Locate the cell with the specified text and output its [x, y] center coordinate. 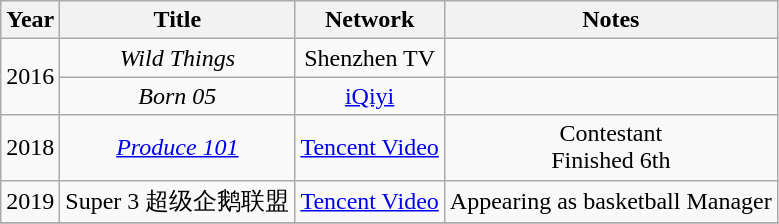
Contestant Finished 6th [610, 148]
Wild Things [178, 58]
Title [178, 20]
2019 [30, 202]
Born 05 [178, 96]
Shenzhen TV [370, 58]
iQiyi [370, 96]
Network [370, 20]
2016 [30, 77]
Produce 101 [178, 148]
Year [30, 20]
Appearing as basketball Manager [610, 202]
Super 3 超级企鹅联盟 [178, 202]
Notes [610, 20]
2018 [30, 148]
